Extract the (x, y) coordinate from the center of the cell holding the provided text.  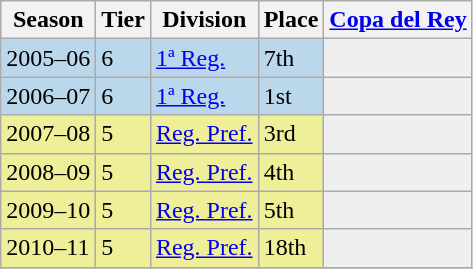
Division (204, 20)
1st (291, 96)
2010–11 (48, 248)
2007–08 (48, 134)
Place (291, 20)
18th (291, 248)
4th (291, 172)
3rd (291, 134)
5th (291, 210)
Copa del Rey (398, 20)
2009–10 (48, 210)
Season (48, 20)
2008–09 (48, 172)
2006–07 (48, 96)
2005–06 (48, 58)
7th (291, 58)
Tier (124, 20)
